Return the (X, Y) coordinate for the center point of the cell that contains the specified text.  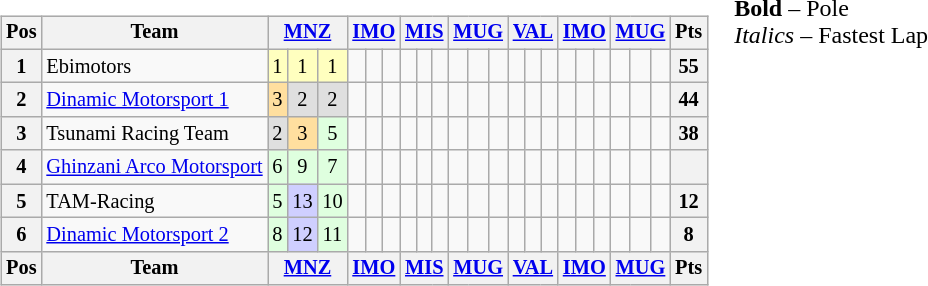
11 (332, 235)
13 (302, 201)
4 (21, 167)
Dinamic Motorsport 2 (154, 235)
TAM-Racing (154, 201)
7 (332, 167)
9 (302, 167)
Dinamic Motorsport 1 (154, 100)
Ghinzani Arco Motorsport (154, 167)
44 (688, 100)
55 (688, 66)
Ebimotors (154, 66)
10 (332, 201)
38 (688, 134)
Tsunami Racing Team (154, 134)
